Determine the [X, Y] coordinate at the center of the cell enclosing the given text.  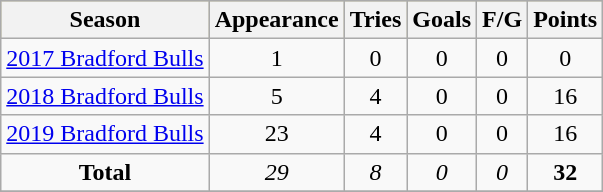
23 [276, 134]
Appearance [276, 20]
5 [276, 96]
Tries [376, 20]
1 [276, 58]
29 [276, 172]
2018 Bradford Bulls [105, 96]
F/G [502, 20]
32 [566, 172]
2017 Bradford Bulls [105, 58]
Goals [442, 20]
Points [566, 20]
2019 Bradford Bulls [105, 134]
8 [376, 172]
Season [105, 20]
Total [105, 172]
